Extract the [X, Y] coordinate from the center of the cell holding the provided text.  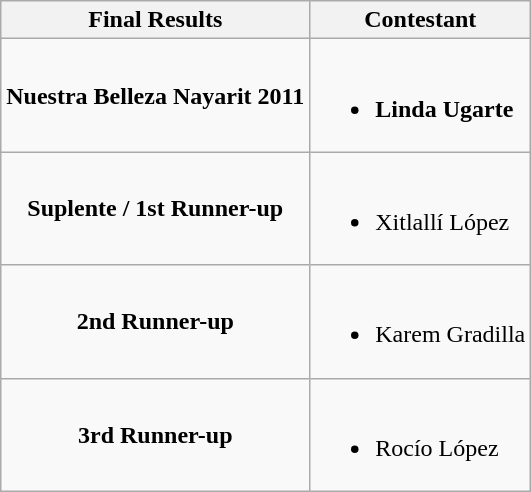
Final Results [156, 20]
Karem Gradilla [420, 322]
Linda Ugarte [420, 96]
Suplente / 1st Runner-up [156, 208]
Xitlallí López [420, 208]
3rd Runner-up [156, 434]
Nuestra Belleza Nayarit 2011 [156, 96]
Rocío López [420, 434]
2nd Runner-up [156, 322]
Contestant [420, 20]
